From the cell containing the given text, extract its center point as (x, y) coordinate. 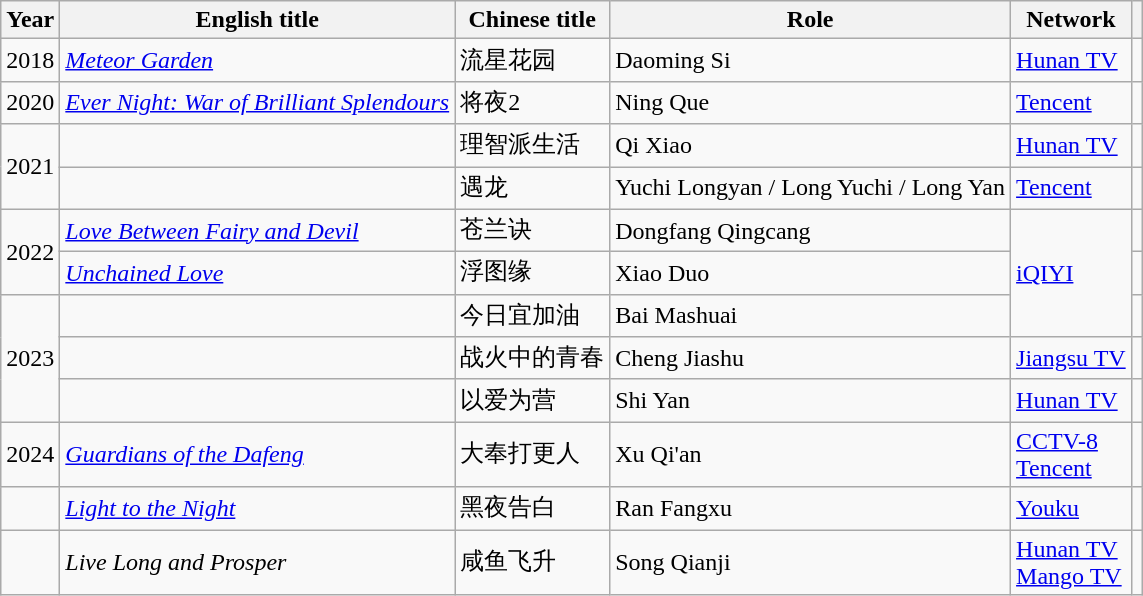
今日宜加油 (532, 316)
Light to the Night (258, 508)
Meteor Garden (258, 60)
苍兰诀 (532, 230)
Ran Fangxu (810, 508)
Cheng Jiashu (810, 358)
以爱为营 (532, 400)
Guardians of the Dafeng (258, 454)
2021 (30, 166)
Year (30, 20)
2020 (30, 102)
Ning Que (810, 102)
Yuchi Longyan / Long Yuchi / Long Yan (810, 188)
Chinese title (532, 20)
iQIYI (1072, 273)
Live Long and Prosper (258, 562)
Bai Mashuai (810, 316)
Xu Qi'an (810, 454)
将夜2 (532, 102)
Ever Night: War of Brilliant Splendours (258, 102)
Hunan TVMango TV (1072, 562)
战火中的青春 (532, 358)
Shi Yan (810, 400)
English title (258, 20)
Youku (1072, 508)
Role (810, 20)
黑夜告白 (532, 508)
浮图缘 (532, 274)
Daoming Si (810, 60)
Song Qianji (810, 562)
Love Between Fairy and Devil (258, 230)
大奉打更人 (532, 454)
Jiangsu TV (1072, 358)
Dongfang Qingcang (810, 230)
2023 (30, 358)
2022 (30, 252)
Unchained Love (258, 274)
Network (1072, 20)
遇龙 (532, 188)
2024 (30, 454)
咸鱼飞升 (532, 562)
CCTV-8Tencent (1072, 454)
Xiao Duo (810, 274)
Qi Xiao (810, 146)
理智派生活 (532, 146)
2018 (30, 60)
流星花园 (532, 60)
